Extract the (x, y) coordinate from the center of the cell holding the provided text.  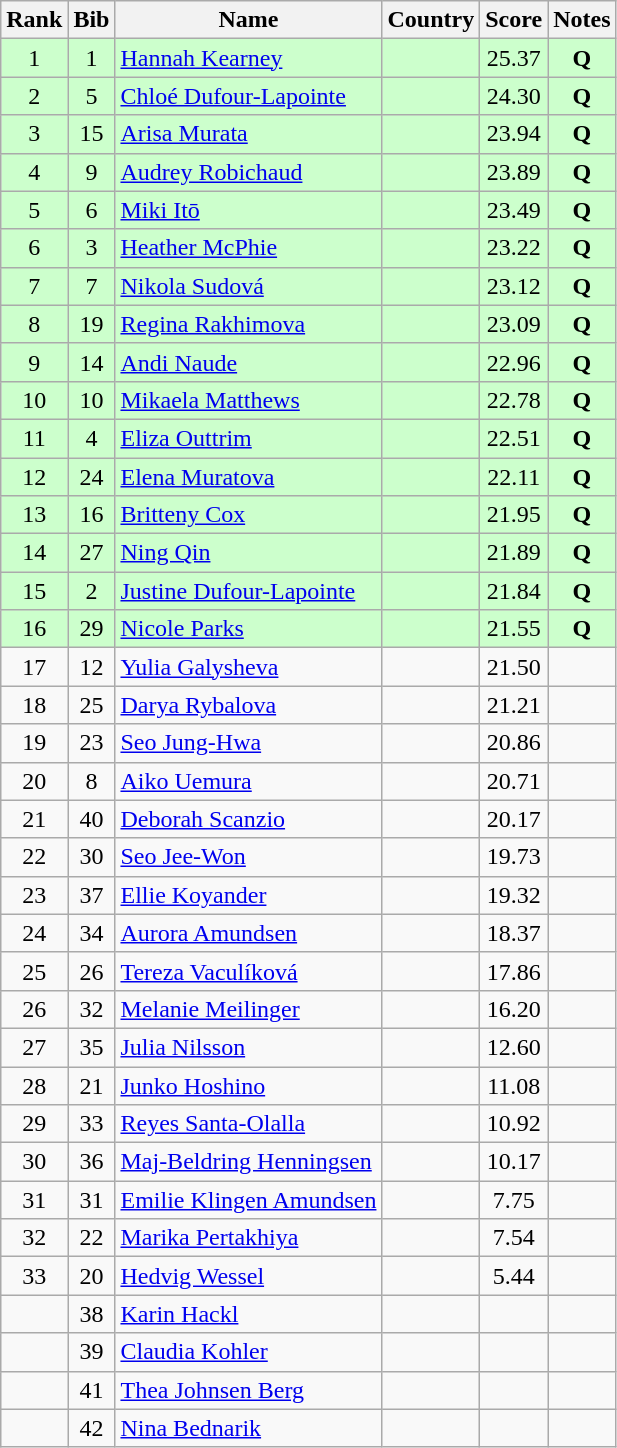
41 (92, 1390)
Seo Jee-Won (248, 857)
22.11 (514, 477)
7.54 (514, 1238)
Thea Johnsen Berg (248, 1390)
23.22 (514, 248)
Ning Qin (248, 553)
23.09 (514, 324)
Nikola Sudová (248, 286)
Junko Hoshino (248, 1085)
17.86 (514, 971)
Nicole Parks (248, 629)
23.49 (514, 210)
36 (92, 1162)
22.78 (514, 400)
Eliza Outtrim (248, 438)
Tereza Vaculíková (248, 971)
Miki Itō (248, 210)
20.86 (514, 743)
12.60 (514, 1047)
18 (34, 705)
38 (92, 1314)
21.89 (514, 553)
Claudia Kohler (248, 1352)
Bib (92, 20)
40 (92, 819)
35 (92, 1047)
Justine Dufour-Lapointe (248, 591)
23.12 (514, 286)
20.71 (514, 781)
Heather McPhie (248, 248)
Britteny Cox (248, 515)
Andi Naude (248, 362)
Yulia Galysheva (248, 667)
Score (514, 20)
Rank (34, 20)
Hannah Kearney (248, 58)
13 (34, 515)
11 (34, 438)
Ellie Koyander (248, 895)
21.55 (514, 629)
Aiko Uemura (248, 781)
19.73 (514, 857)
Country (431, 20)
Karin Hackl (248, 1314)
39 (92, 1352)
Seo Jung-Hwa (248, 743)
5.44 (514, 1276)
Aurora Amundsen (248, 933)
23.94 (514, 134)
Elena Muratova (248, 477)
18.37 (514, 933)
22.51 (514, 438)
21.95 (514, 515)
Chloé Dufour-Lapointe (248, 96)
24.30 (514, 96)
Nina Bednarik (248, 1428)
34 (92, 933)
Notes (582, 20)
Regina Rakhimova (248, 324)
21.84 (514, 591)
Arisa Murata (248, 134)
28 (34, 1085)
10.17 (514, 1162)
Melanie Meilinger (248, 1009)
11.08 (514, 1085)
Marika Pertakhiya (248, 1238)
7.75 (514, 1200)
42 (92, 1428)
Mikaela Matthews (248, 400)
37 (92, 895)
Name (248, 20)
Emilie Klingen Amundsen (248, 1200)
Audrey Robichaud (248, 172)
Julia Nilsson (248, 1047)
20.17 (514, 819)
10.92 (514, 1124)
21.21 (514, 705)
23.89 (514, 172)
21.50 (514, 667)
22.96 (514, 362)
Deborah Scanzio (248, 819)
Reyes Santa-Olalla (248, 1124)
25.37 (514, 58)
17 (34, 667)
Darya Rybalova (248, 705)
19.32 (514, 895)
Hedvig Wessel (248, 1276)
Maj-Beldring Henningsen (248, 1162)
16.20 (514, 1009)
